Find where the given text appears and provide that cell's center as (X, Y) coordinate. 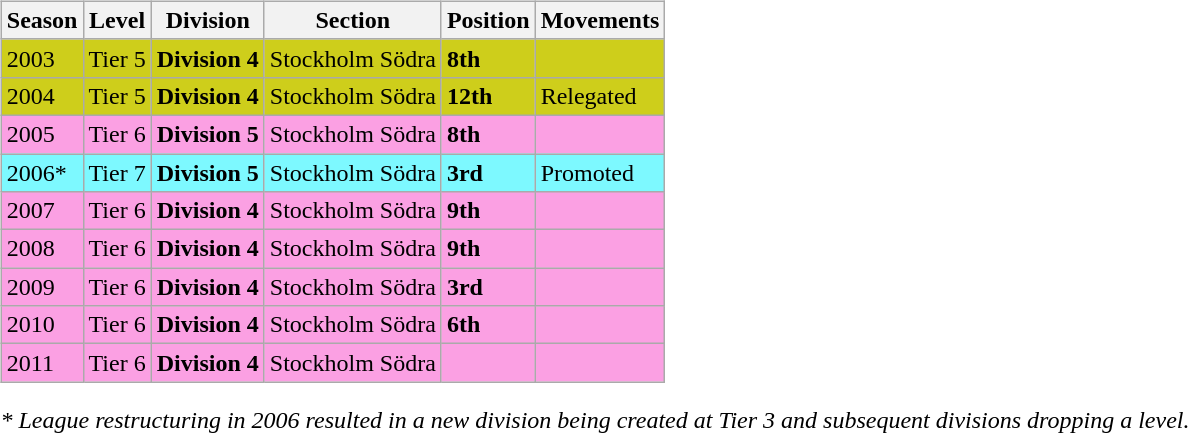
Relegated (600, 96)
12th (488, 96)
Movements (600, 20)
2004 (42, 96)
Tier 7 (117, 173)
2007 (42, 211)
2008 (42, 249)
2006* (42, 173)
Promoted (600, 173)
2003 (42, 58)
2010 (42, 325)
2011 (42, 363)
2005 (42, 134)
Section (352, 20)
Division (208, 20)
2009 (42, 287)
Position (488, 20)
Season (42, 20)
6th (488, 325)
Level (117, 20)
